Find where the given text appears and provide that cell's center as (X, Y) coordinate. 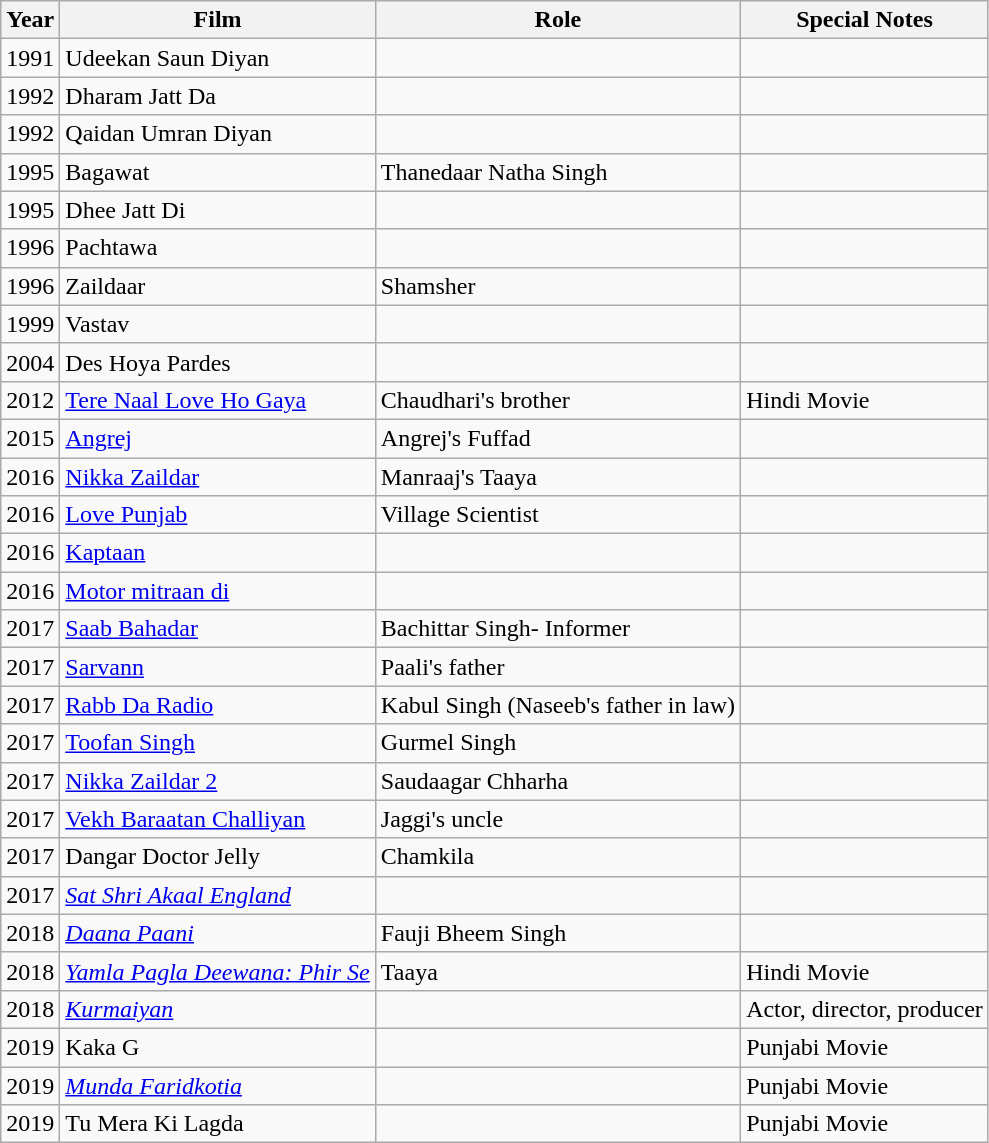
Munda Faridkotia (218, 1085)
1991 (30, 58)
Saab Bahadar (218, 629)
Des Hoya Pardes (218, 362)
Bachittar Singh- Informer (558, 629)
Kabul Singh (Naseeb's father in law) (558, 705)
1999 (30, 324)
Kurmaiyan (218, 1009)
Yamla Pagla Deewana: Phir Se (218, 971)
Angrej's Fuffad (558, 438)
Tu Mera Ki Lagda (218, 1124)
Dharam Jatt Da (218, 96)
Shamsher (558, 286)
Role (558, 20)
Kaka G (218, 1047)
Chaudhari's brother (558, 400)
Toofan Singh (218, 743)
Tere Naal Love Ho Gaya (218, 400)
Dhee Jatt Di (218, 210)
Nikka Zaildar (218, 477)
Motor mitraan di (218, 591)
Village Scientist (558, 515)
Jaggi's uncle (558, 819)
Paali's father (558, 667)
Fauji Bheem Singh (558, 933)
Bagawat (218, 172)
Nikka Zaildar 2 (218, 781)
Special Notes (865, 20)
Kaptaan (218, 553)
Vekh Baraatan Challiyan (218, 819)
Taaya (558, 971)
Sarvann (218, 667)
Thanedaar Natha Singh (558, 172)
Qaidan Umran Diyan (218, 134)
Sat Shri Akaal England (218, 895)
Angrej (218, 438)
Actor, director, producer (865, 1009)
Love Punjab (218, 515)
Manraaj's Taaya (558, 477)
Udeekan Saun Diyan (218, 58)
Chamkila (558, 857)
2015 (30, 438)
Dangar Doctor Jelly (218, 857)
2004 (30, 362)
Zaildaar (218, 286)
Vastav (218, 324)
Year (30, 20)
Gurmel Singh (558, 743)
Pachtawa (218, 248)
Rabb Da Radio (218, 705)
Saudaagar Chharha (558, 781)
2012 (30, 400)
Film (218, 20)
Daana Paani (218, 933)
